Find where the given text appears and provide that cell's center as (X, Y) coordinate. 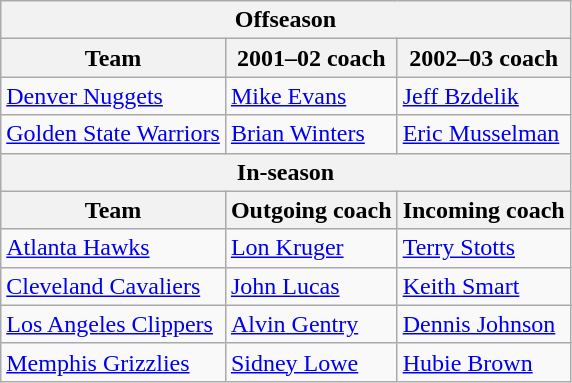
Brian Winters (311, 134)
Jeff Bzdelik (484, 96)
Hubie Brown (484, 362)
Incoming coach (484, 210)
Golden State Warriors (114, 134)
John Lucas (311, 286)
Alvin Gentry (311, 324)
Eric Musselman (484, 134)
Dennis Johnson (484, 324)
2001–02 coach (311, 58)
Denver Nuggets (114, 96)
Outgoing coach (311, 210)
Memphis Grizzlies (114, 362)
2002–03 coach (484, 58)
Offseason (286, 20)
Mike Evans (311, 96)
Atlanta Hawks (114, 248)
Terry Stotts (484, 248)
In-season (286, 172)
Los Angeles Clippers (114, 324)
Cleveland Cavaliers (114, 286)
Keith Smart (484, 286)
Sidney Lowe (311, 362)
Lon Kruger (311, 248)
